For the text-containing cell, return its midpoint in [x, y] coordinate format. 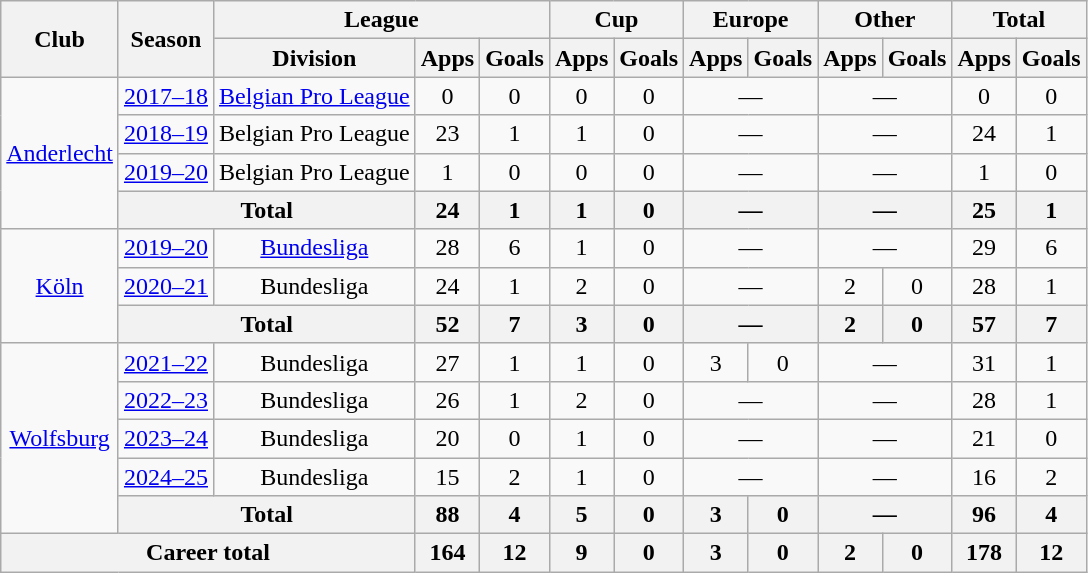
25 [984, 210]
31 [984, 362]
20 [447, 438]
Wolfsburg [60, 438]
Anderlecht [60, 153]
57 [984, 324]
164 [447, 553]
5 [581, 515]
29 [984, 248]
88 [447, 515]
Club [60, 39]
52 [447, 324]
Other [885, 20]
96 [984, 515]
16 [984, 477]
Köln [60, 286]
23 [447, 134]
2018–19 [166, 134]
2017–18 [166, 96]
9 [581, 553]
178 [984, 553]
Season [166, 39]
26 [447, 400]
27 [447, 362]
2024–25 [166, 477]
2020–21 [166, 286]
League [381, 20]
Europe [751, 20]
2021–22 [166, 362]
2022–23 [166, 400]
2023–24 [166, 438]
15 [447, 477]
Cup [616, 20]
21 [984, 438]
Career total [208, 553]
Division [314, 58]
